Identify which cell holds the provided text, then report its (X, Y) central coordinate. 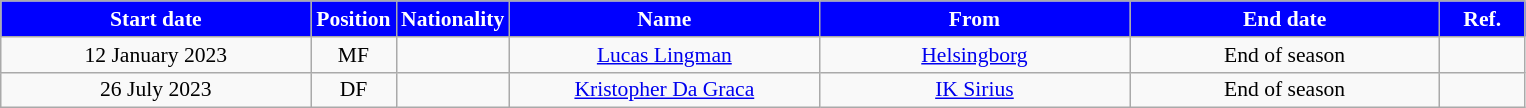
12 January 2023 (156, 55)
MF (354, 55)
Helsingborg (974, 55)
Kristopher Da Graca (664, 90)
Ref. (1482, 19)
Start date (156, 19)
Position (354, 19)
Nationality (452, 19)
Lucas Lingman (664, 55)
DF (354, 90)
Name (664, 19)
End date (1285, 19)
From (974, 19)
IK Sirius (974, 90)
26 July 2023 (156, 90)
